Scan for the cell matching the given text and deliver its (x, y) coordinate at center. 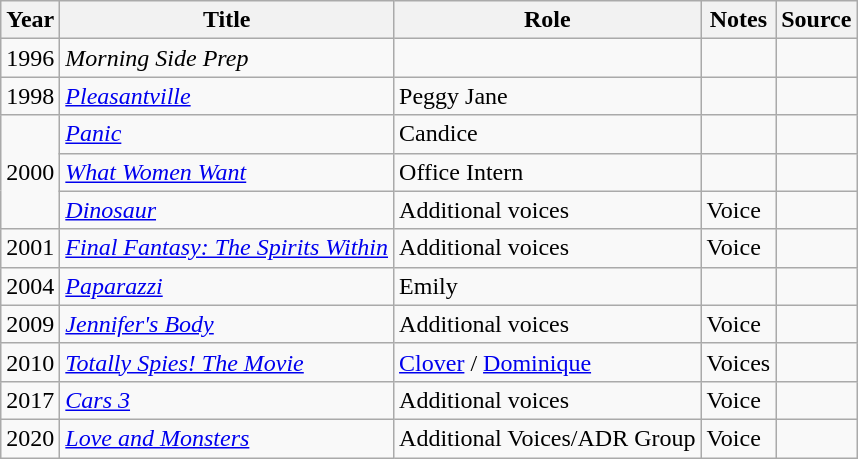
Love and Monsters (227, 438)
2020 (30, 438)
Source (816, 20)
Voices (738, 362)
Candice (548, 134)
Dinosaur (227, 210)
Pleasantville (227, 96)
Final Fantasy: The Spirits Within (227, 248)
Morning Side Prep (227, 58)
1996 (30, 58)
2017 (30, 400)
Additional Voices/ADR Group (548, 438)
1998 (30, 96)
Panic (227, 134)
2009 (30, 324)
2010 (30, 362)
What Women Want (227, 172)
Notes (738, 20)
Title (227, 20)
2001 (30, 248)
Clover / Dominique (548, 362)
Cars 3 (227, 400)
Office Intern (548, 172)
Peggy Jane (548, 96)
Totally Spies! The Movie (227, 362)
Jennifer's Body (227, 324)
Emily (548, 286)
2000 (30, 172)
Role (548, 20)
2004 (30, 286)
Paparazzi (227, 286)
Year (30, 20)
